Output the (X, Y) coordinate of the center of the cell containing the given text.  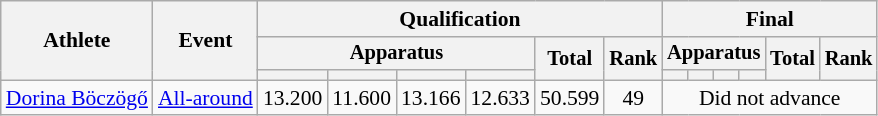
Athlete (77, 40)
Event (206, 40)
49 (633, 98)
Did not advance (770, 98)
50.599 (570, 98)
Dorina Böczögő (77, 98)
13.166 (430, 98)
Qualification (460, 19)
13.200 (292, 98)
11.600 (362, 98)
Final (770, 19)
12.633 (500, 98)
All-around (206, 98)
